Detect which cell encompasses the target text, then output its (x, y) center coordinate. 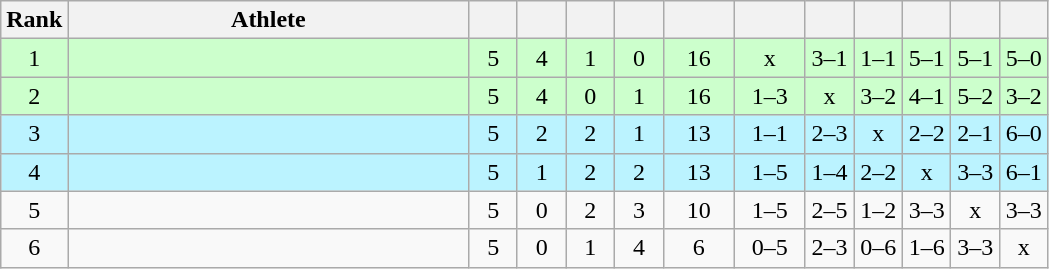
2–1 (976, 134)
Rank (34, 20)
4–1 (926, 96)
1–6 (926, 248)
3–1 (830, 58)
Athlete (268, 20)
5–0 (1024, 58)
0–5 (770, 248)
1–3 (770, 96)
6–1 (1024, 172)
10 (698, 210)
6–0 (1024, 134)
0–6 (878, 248)
2–5 (830, 210)
1–4 (830, 172)
5–2 (976, 96)
1–2 (878, 210)
